Pinpoint the cell where the given text exists, returning its [x, y] midpoint coordinate. 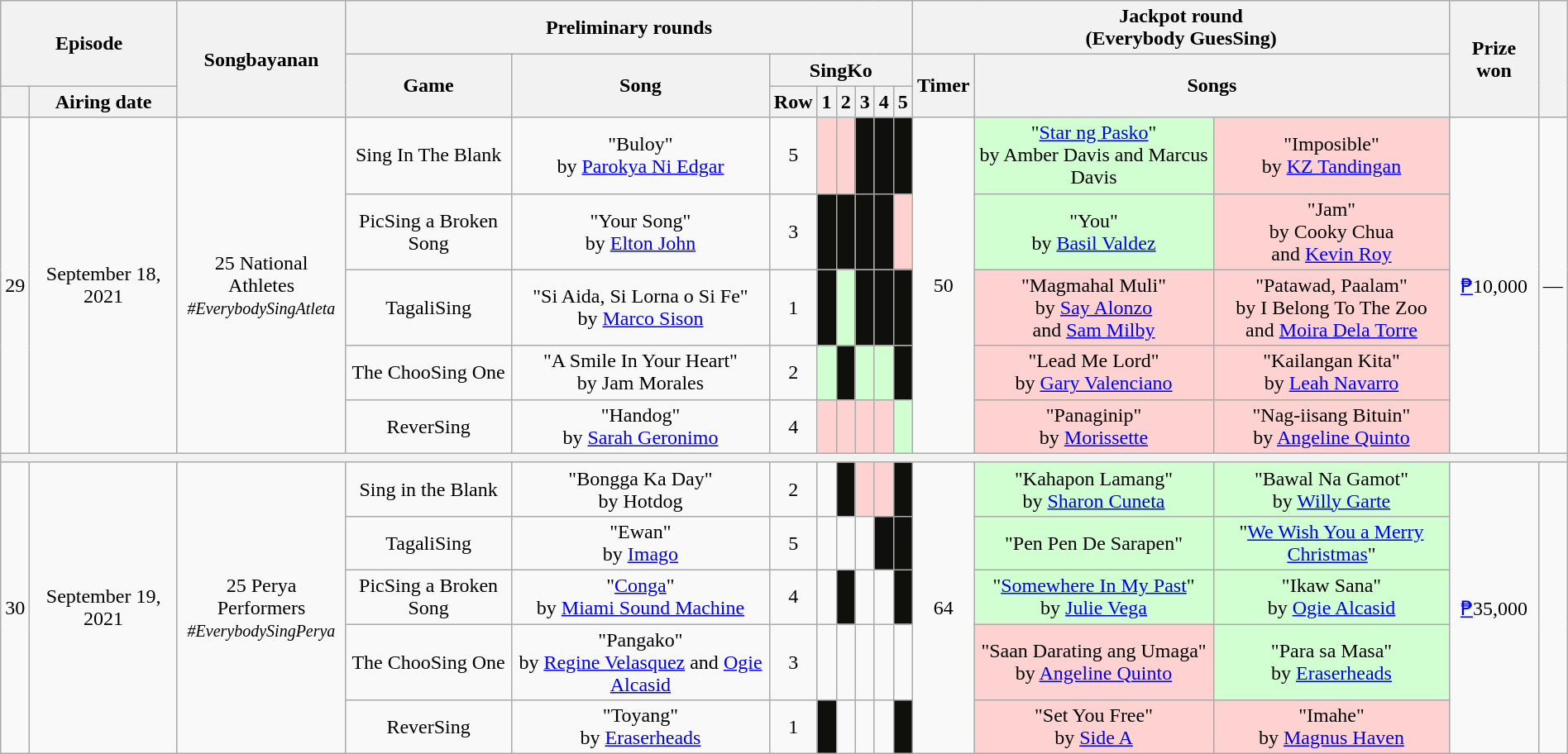
"Patawad, Paalam"by I Belong To The Zoo and Moira Dela Torre [1331, 308]
"Bawal Na Gamot"by Willy Garte [1331, 489]
Songbayanan [261, 60]
"Somewhere In My Past"by Julie Vega [1093, 597]
"Ikaw Sana"by Ogie Alcasid [1331, 597]
Timer [943, 86]
"Ewan"by Imago [641, 542]
Sing In The Blank [428, 155]
"Pangako"by Regine Velasquez and Ogie Alcasid [641, 661]
"Panaginip"by Morissette [1093, 427]
Prize won [1494, 60]
"Kailangan Kita"by Leah Navarro [1331, 372]
Songs [1212, 86]
"Magmahal Muli"by Say Alonzo and Sam Milby [1093, 308]
"Imposible"by KZ Tandingan [1331, 155]
Game [428, 86]
30 [15, 608]
Sing in the Blank [428, 489]
September 19, 2021 [104, 608]
"Set You Free"by Side A [1093, 728]
September 18, 2021 [104, 285]
"Kahapon Lamang"by Sharon Cuneta [1093, 489]
Jackpot round(Everybody GuesSing) [1181, 28]
"Handog"by Sarah Geronimo [641, 427]
SingKo [840, 70]
"Jam"by Cooky Chua and Kevin Roy [1331, 231]
Row [793, 102]
"Para sa Masa"by Eraserheads [1331, 661]
"Nag-iisang Bituin"by Angeline Quinto [1331, 427]
50 [943, 285]
25 National Athletes#EverybodySingAtleta [261, 285]
"Lead Me Lord"by Gary Valenciano [1093, 372]
"Your Song"by Elton John [641, 231]
"Toyang"by Eraserheads [641, 728]
Episode [89, 43]
₱10,000 [1494, 285]
"Saan Darating ang Umaga"by Angeline Quinto [1093, 661]
"Imahe"by Magnus Haven [1331, 728]
Airing date [104, 102]
"Pen Pen De Sarapen" [1093, 542]
₱35,000 [1494, 608]
Song [641, 86]
"Buloy"by Parokya Ni Edgar [641, 155]
"Si Aida, Si Lorna o Si Fe"by Marco Sison [641, 308]
29 [15, 285]
"A Smile In Your Heart"by Jam Morales [641, 372]
"You"by Basil Valdez [1093, 231]
64 [943, 608]
"We Wish You a Merry Christmas" [1331, 542]
— [1553, 285]
"Bongga Ka Day"by Hotdog [641, 489]
Preliminary rounds [629, 28]
"Star ng Pasko"by Amber Davis and Marcus Davis [1093, 155]
25 Perya Performers#EverybodySingPerya [261, 608]
"Conga"by Miami Sound Machine [641, 597]
